Pinpoint the cell where the given text exists, returning its [X, Y] midpoint coordinate. 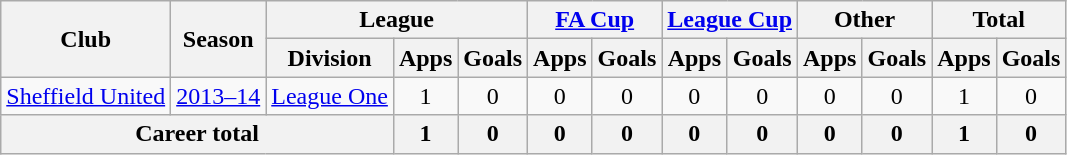
Other [865, 20]
Sheffield United [86, 96]
League Cup [730, 20]
League One [330, 96]
Division [330, 58]
Total [999, 20]
Career total [198, 134]
Club [86, 39]
FA Cup [595, 20]
Season [218, 39]
2013–14 [218, 96]
League [397, 20]
